Extract the [x, y] coordinate from the center of the cell holding the provided text.  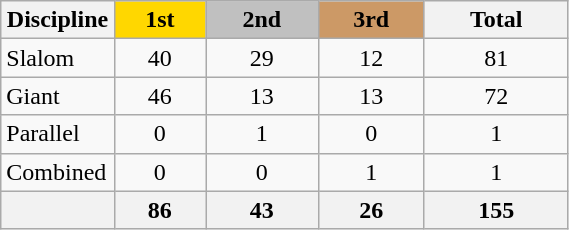
155 [496, 210]
43 [262, 210]
3rd [371, 20]
Parallel [58, 134]
40 [160, 58]
Discipline [58, 20]
1st [160, 20]
Total [496, 20]
2nd [262, 20]
Slalom [58, 58]
Giant [58, 96]
26 [371, 210]
72 [496, 96]
29 [262, 58]
81 [496, 58]
46 [160, 96]
86 [160, 210]
12 [371, 58]
Combined [58, 172]
